Detect which cell encompasses the target text, then output its (x, y) center coordinate. 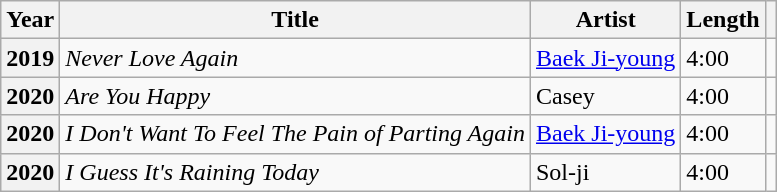
Length (723, 20)
2019 (30, 58)
Title (296, 20)
Sol-ji (605, 172)
Year (30, 20)
Are You Happy (296, 96)
Artist (605, 20)
Casey (605, 96)
I Don't Want To Feel The Pain of Parting Again (296, 134)
Never Love Again (296, 58)
I Guess It's Raining Today (296, 172)
